Return the (x, y) coordinate for the center point of the cell that contains the specified text.  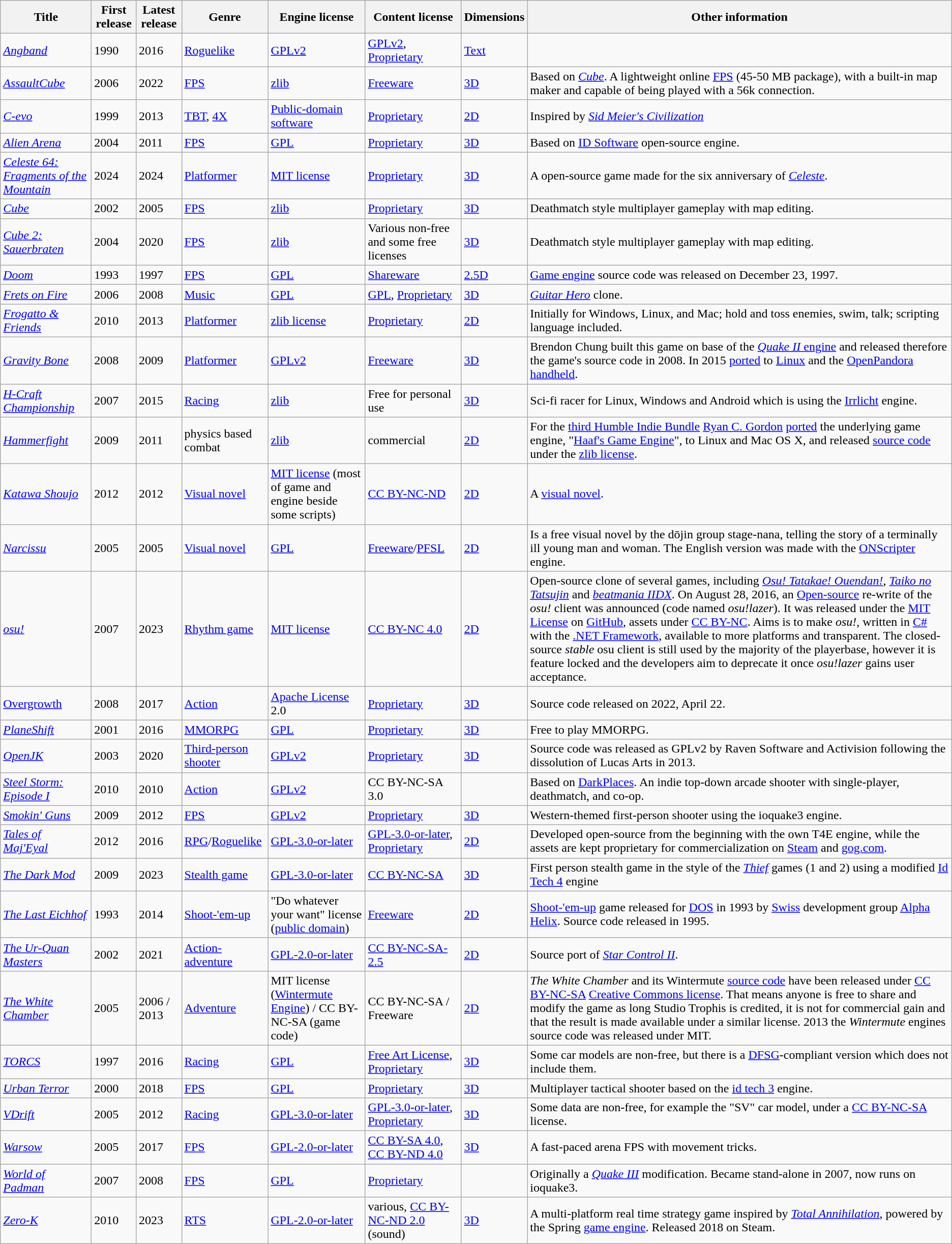
C-evo (46, 116)
Multiplayer tactical shooter based on the id tech 3 engine. (739, 1088)
Public-domain software (316, 116)
Developed open-source from the beginning with the own T4E engine, while the assets are kept proprietary for commercialization on Steam and gog.com. (739, 842)
2003 (114, 756)
The Last Eichhof (46, 914)
Guitar Hero clone. (739, 294)
Alien Arena (46, 142)
2018 (159, 1088)
Based on ID Software open-source engine. (739, 142)
Genre (225, 17)
A multi-platform real time strategy game inspired by Total Annihilation, powered by the Spring game engine. Released 2018 on Steam. (739, 1221)
Cube (46, 209)
The Ur-Quan Masters (46, 954)
Originally a Quake III modification. Became stand-alone in 2007, now runs on ioquake3. (739, 1180)
Various non-free and some free licenses (413, 242)
RTS (225, 1221)
OpenJK (46, 756)
PlaneShift (46, 730)
Based on DarkPlaces. An indie top-down arcade shooter with single-player, deathmatch, and co-op. (739, 789)
CC BY-NC-SA-2.5 (413, 954)
Freeware/PFSL (413, 548)
Shareware (413, 275)
TORCS (46, 1061)
Rhythm game (225, 629)
Initially for Windows, Linux, and Mac; hold and toss enemies, swim, talk; scripting language included. (739, 321)
Zero-K (46, 1221)
Third-person shooter (225, 756)
A visual novel. (739, 495)
Shoot-'em-up game released for DOS in 1993 by Swiss development group Alpha Helix. Source code released in 1995. (739, 914)
Frogatto & Friends (46, 321)
2022 (159, 83)
Based on Cube. A lightweight online FPS (45-50 MB package), with a built-in map maker and capable of being played with a 56k connection. (739, 83)
Celeste 64: Fragments of the Mountain (46, 176)
Sci-fi racer for Linux, Windows and Android which is using the Irrlicht engine. (739, 400)
1999 (114, 116)
H-Craft Championship (46, 400)
Tales of Maj'Eyal (46, 842)
Doom (46, 275)
Some car models are non-free, but there is a DFSG-compliant version which does not include them. (739, 1061)
RPG/Roguelike (225, 842)
Steel Storm: Episode I (46, 789)
The White Chamber (46, 1008)
Smokin' Guns (46, 815)
2001 (114, 730)
1990 (114, 50)
Other information (739, 17)
MMORPG (225, 730)
Hammerfight (46, 441)
2000 (114, 1088)
GPLv2, Proprietary (413, 50)
Inspired by Sid Meier's Civilization (739, 116)
Stealth game (225, 874)
Content license (413, 17)
First person stealth game in the style of the Thief games (1 and 2) using a modified Id Tech 4 engine (739, 874)
Dimensions (494, 17)
Apache License 2.0 (316, 703)
CC BY-NC-SA (413, 874)
AssaultCube (46, 83)
Free to play MMORPG. (739, 730)
Free Art License, Proprietary (413, 1061)
2014 (159, 914)
Angband (46, 50)
Source port of Star Control II. (739, 954)
CC BY-NC-ND (413, 495)
2006 / 2013 (159, 1008)
osu! (46, 629)
CC BY-NC-SA 3.0 (413, 789)
Gravity Bone (46, 360)
CC BY-NC-SA / Freeware (413, 1008)
TBТ, 4X (225, 116)
Engine license (316, 17)
Narcissu (46, 548)
Western-themed first-person shooter using the ioquake3 engine. (739, 815)
MIT license (Wintermute Engine) / CC BY-NC-SA (game code) (316, 1008)
Free for personal use (413, 400)
World of Padman (46, 1180)
VDrift (46, 1114)
Shoot-'em-up (225, 914)
First release (114, 17)
A fast-paced arena FPS with movement tricks. (739, 1148)
Text (494, 50)
Frets on Fire (46, 294)
GPL, Proprietary (413, 294)
Urban Terror (46, 1088)
zlib license (316, 321)
Katawa Shoujo (46, 495)
Some data are non-free, for example the "SV" car model, under a CC BY-NC-SA license. (739, 1114)
Latest release (159, 17)
commercial (413, 441)
2.5D (494, 275)
various, CC BY-NC-ND 2.0 (sound) (413, 1221)
Title (46, 17)
Source code was released as GPLv2 by Raven Software and Activision following the dissolution of Lucas Arts in 2013. (739, 756)
Overgrowth (46, 703)
Roguelike (225, 50)
The Dark Mod (46, 874)
A open-source game made for the six anniversary of Celeste. (739, 176)
Source code released on 2022, April 22. (739, 703)
CC BY-SA 4.0, CC BY-ND 4.0 (413, 1148)
Game engine source code was released on December 23, 1997. (739, 275)
Warsow (46, 1148)
CC BY-NC 4.0 (413, 629)
2015 (159, 400)
physics based combat (225, 441)
Action-adventure (225, 954)
"Do whatever your want" license (public domain) (316, 914)
Adventure (225, 1008)
Cube 2: Sauerbraten (46, 242)
MIT license (most of game and engine beside some scripts) (316, 495)
Music (225, 294)
2021 (159, 954)
